For the text-containing cell, return its midpoint in [x, y] coordinate format. 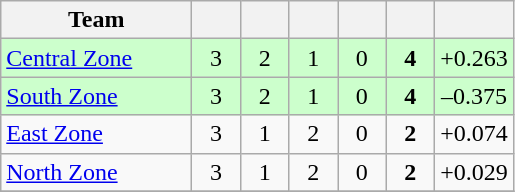
Central Zone [96, 58]
North Zone [96, 172]
+0.029 [474, 172]
+0.263 [474, 58]
–0.375 [474, 96]
+0.074 [474, 134]
Team [96, 20]
South Zone [96, 96]
East Zone [96, 134]
